Capture the cell that displays the provided text and extract its [x, y] central coordinate. 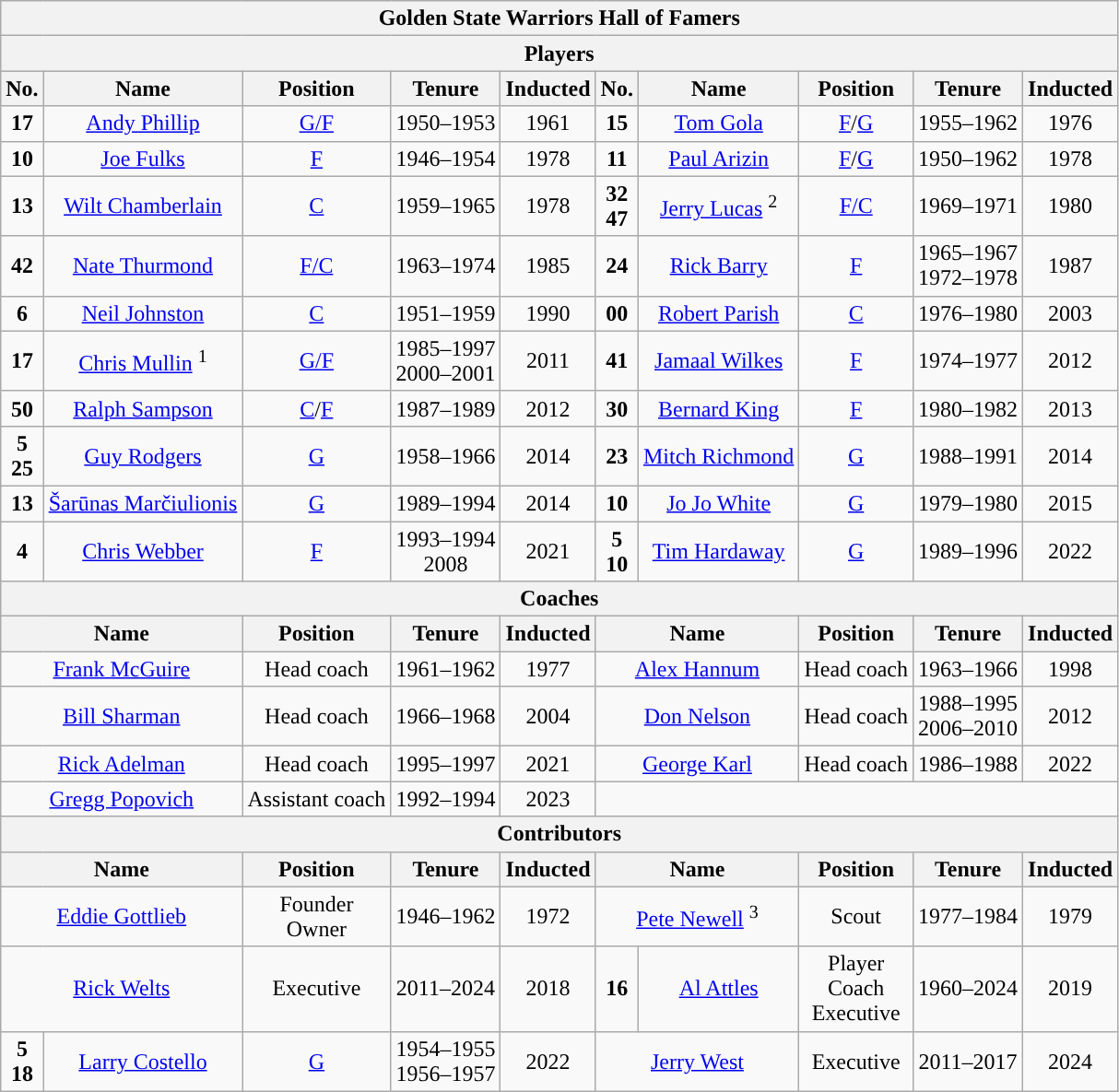
1963–1966 [968, 669]
Chris Mullin 1 [143, 361]
Eddie Gottlieb [122, 916]
1989–1994 [446, 503]
1980 [1071, 206]
1966–1968 [446, 717]
Rick Barry [718, 265]
41 [617, 361]
6 [22, 313]
1974–1977 [968, 361]
1961–1962 [446, 669]
Coaches [559, 599]
23 [617, 455]
Nate Thurmond [143, 265]
1972 [548, 916]
2018 [548, 989]
C/F [317, 408]
Mitch Richmond [718, 455]
1951–1959 [446, 313]
2013 [1071, 408]
1958–1966 [446, 455]
1965–19671972–1978 [968, 265]
PlayerCoachExecutive [856, 989]
Frank McGuire [122, 669]
Tim Hardaway [718, 551]
2011–2024 [446, 989]
1987–1989 [446, 408]
Robert Parish [718, 313]
1961 [548, 123]
1985–19972000–2001 [446, 361]
Joe Fulks [143, 159]
1960–2024 [968, 989]
1977–1984 [968, 916]
2023 [548, 799]
1989–1996 [968, 551]
Gregg Popovich [122, 799]
1980–1982 [968, 408]
15 [617, 123]
Pete Newell 3 [697, 916]
Don Nelson [697, 717]
1988–19952006–2010 [968, 717]
Bernard King [718, 408]
Tom Gola [718, 123]
42 [22, 265]
Andy Phillip [143, 123]
1959–1965 [446, 206]
1950–1962 [968, 159]
1985 [548, 265]
1995–1997 [446, 764]
2019 [1071, 989]
00 [617, 313]
2004 [548, 717]
Rick Welts [122, 989]
Jamaal Wilkes [718, 361]
Players [559, 53]
Wilt Chamberlain [143, 206]
1979–1980 [968, 503]
Neil Johnston [143, 313]
1998 [1071, 669]
1993–19942008 [446, 551]
Jerry West [697, 1062]
2011 [548, 361]
1992–1994 [446, 799]
1976 [1071, 123]
50 [22, 408]
1946–1962 [446, 916]
4 [22, 551]
2003 [1071, 313]
1963–1974 [446, 265]
2015 [1071, 503]
1969–1971 [968, 206]
1955–1962 [968, 123]
1979 [1071, 916]
Larry Costello [143, 1062]
1987 [1071, 265]
Jo Jo White [718, 503]
Scout [856, 916]
FounderOwner [317, 916]
Golden State Warriors Hall of Famers [559, 18]
16 [617, 989]
1986–1988 [968, 764]
Šarūnas Marčiulionis [143, 503]
Guy Rodgers [143, 455]
Contributors [559, 834]
1976–1980 [968, 313]
1977 [548, 669]
30 [617, 408]
Bill Sharman [122, 717]
1988–1991 [968, 455]
510 [617, 551]
Rick Adelman [122, 764]
Paul Arizin [718, 159]
Alex Hannum [697, 669]
11 [617, 159]
1950–1953 [446, 123]
3247 [617, 206]
2024 [1071, 1062]
Jerry Lucas 2 [718, 206]
1954–19551956–1957 [446, 1062]
24 [617, 265]
Ralph Sampson [143, 408]
Chris Webber [143, 551]
Assistant coach [317, 799]
1946–1954 [446, 159]
Al Attles [718, 989]
518 [22, 1062]
2011–2017 [968, 1062]
George Karl [697, 764]
1990 [548, 313]
525 [22, 455]
